Locate the cell with the specified text and output its (x, y) center coordinate. 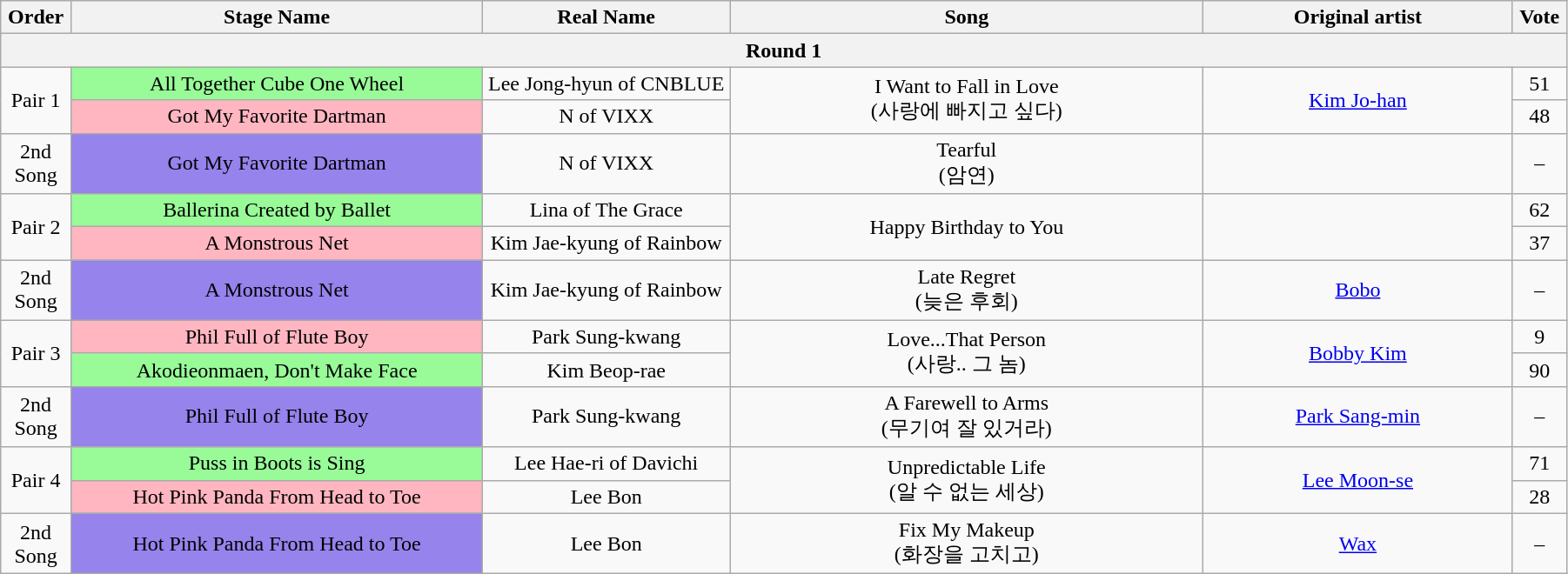
Real Name (606, 17)
Late Regret(늦은 후회) (967, 290)
Park Sang-min (1357, 417)
62 (1540, 210)
9 (1540, 337)
Akodieonmaen, Don't Make Face (277, 370)
48 (1540, 117)
A Farewell to Arms(무기여 잘 있거라) (967, 417)
Fix My Makeup(화장을 고치고) (967, 544)
Kim Jo-han (1357, 100)
Kim Beop-rae (606, 370)
Lee Hae-ri of Davichi (606, 464)
Stage Name (277, 17)
Bobby Kim (1357, 353)
Lina of The Grace (606, 210)
Happy Birthday to You (967, 227)
Pair 3 (37, 353)
Original artist (1357, 17)
All Together Cube One Wheel (277, 83)
Wax (1357, 544)
Tearful(암연) (967, 164)
Pair 4 (37, 480)
Ballerina Created by Ballet (277, 210)
Song (967, 17)
Bobo (1357, 290)
I Want to Fall in Love(사랑에 빠지고 싶다) (967, 100)
90 (1540, 370)
Order (37, 17)
28 (1540, 497)
Lee Moon-se (1357, 480)
Love...That Person(사랑.. 그 놈) (967, 353)
Lee Jong-hyun of CNBLUE (606, 83)
71 (1540, 464)
Pair 2 (37, 227)
51 (1540, 83)
37 (1540, 244)
Round 1 (784, 50)
Puss in Boots is Sing (277, 464)
Pair 1 (37, 100)
Unpredictable Life(알 수 없는 세상) (967, 480)
Vote (1540, 17)
